Output the (X, Y) coordinate of the center of the cell containing the given text.  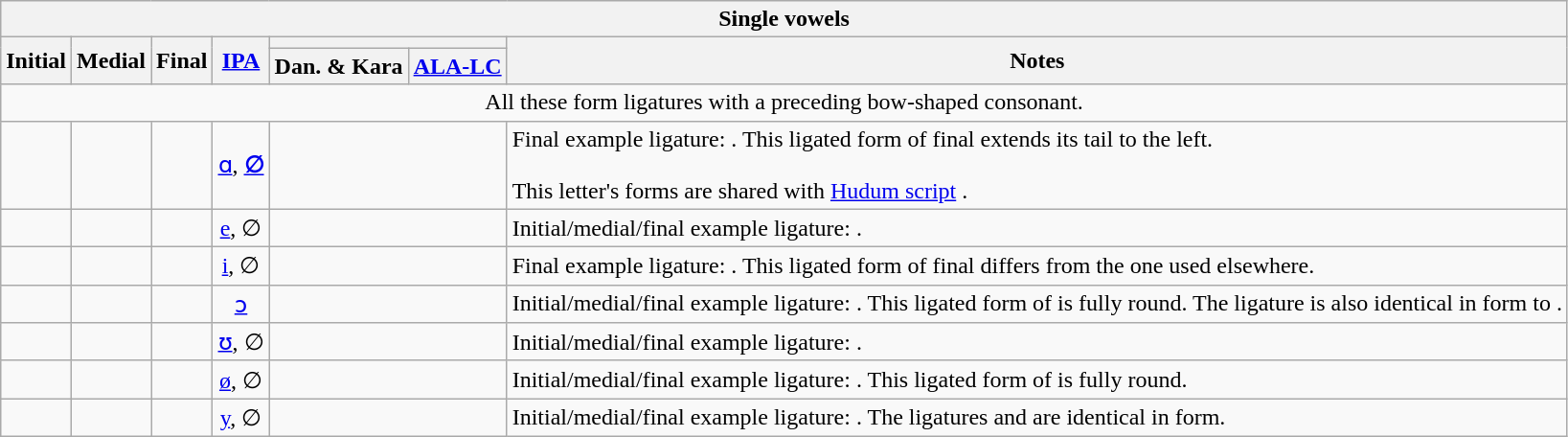
Notes (1036, 61)
Initial/medial/final example ligature: . This ligated form of is fully round. The ligature is also identical in form to . (1036, 304)
Dan. & Kara (339, 66)
e, ∅ (241, 228)
Initial/medial/final example ligature: . This ligated form of is fully round. (1036, 379)
ø, ∅ (241, 379)
ALA-LC (458, 66)
Single vowels (784, 19)
Final example ligature: . This ligated form of final extends its tail to the left.This letter's forms are shared with Hudum script . (1036, 165)
IPA (241, 61)
Initial/medial/final example ligature: . The ligatures and are identical in form. (1036, 418)
ɔ (241, 304)
i, ∅ (241, 266)
y, ∅ (241, 418)
Final example ligature: . This ligated form of final differs from the one used elsewhere. (1036, 266)
Final (182, 61)
Medial (111, 61)
ʊ, ∅ (241, 342)
ɑ, ∅ (241, 165)
Initial (36, 61)
All these form ligatures with a preceding bow-shaped consonant. (784, 103)
